Pinpoint the cell where the given text exists, returning its [x, y] midpoint coordinate. 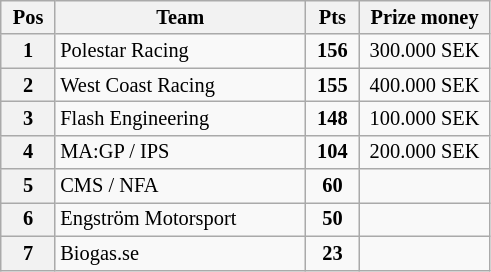
400.000 SEK [425, 85]
Polestar Racing [180, 51]
155 [332, 85]
50 [332, 219]
148 [332, 118]
100.000 SEK [425, 118]
West Coast Racing [180, 85]
2 [28, 85]
5 [28, 186]
Flash Engineering [180, 118]
MA:GP / IPS [180, 152]
Engström Motorsport [180, 219]
CMS / NFA [180, 186]
7 [28, 253]
60 [332, 186]
Biogas.se [180, 253]
104 [332, 152]
4 [28, 152]
Pts [332, 17]
156 [332, 51]
Pos [28, 17]
Prize money [425, 17]
200.000 SEK [425, 152]
6 [28, 219]
Team [180, 17]
1 [28, 51]
23 [332, 253]
300.000 SEK [425, 51]
3 [28, 118]
